Identify which cell holds the provided text, then report its [x, y] central coordinate. 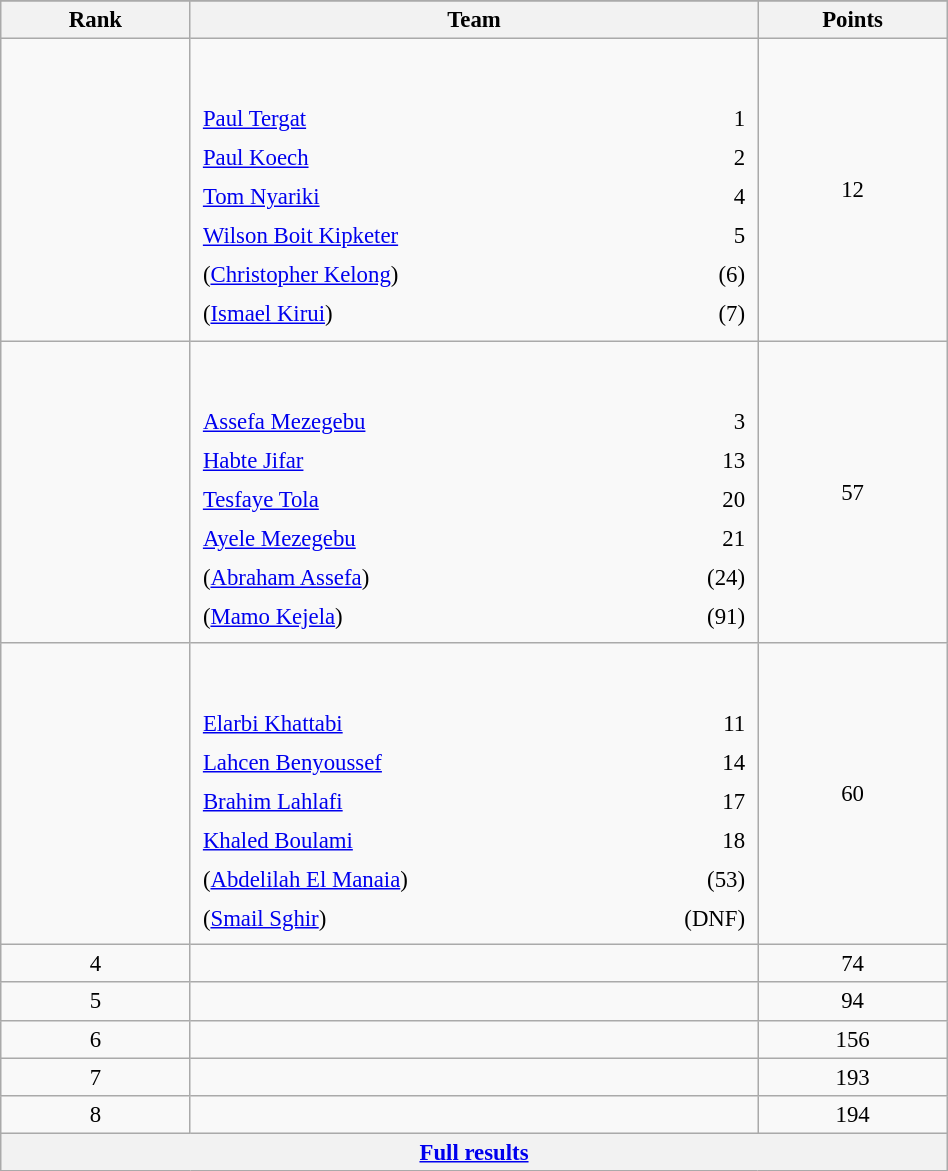
193 [852, 1077]
60 [852, 794]
20 [692, 499]
1 [708, 119]
3 [692, 421]
Tom Nyariki [432, 197]
94 [852, 1002]
Elarbi Khattabi 11 Lahcen Benyoussef 14 Brahim Lahlafi 17 Khaled Boulami 18 (Abdelilah El Manaia) (53) (Smail Sghir) (DNF) [474, 794]
(6) [708, 275]
Khaled Boulami [404, 840]
Habte Jifar [414, 460]
(53) [682, 880]
21 [692, 538]
7 [96, 1077]
(Abraham Assefa) [414, 577]
14 [682, 762]
(Mamo Kejela) [414, 616]
156 [852, 1039]
11 [682, 723]
12 [852, 190]
(Smail Sghir) [404, 919]
Full results [474, 1152]
Points [852, 20]
Lahcen Benyoussef [404, 762]
6 [96, 1039]
Paul Tergat 1 Paul Koech 2 Tom Nyariki 4 Wilson Boit Kipketer 5 (Christopher Kelong) (6) (Ismael Kirui) (7) [474, 190]
(91) [692, 616]
(7) [708, 314]
Elarbi Khattabi [404, 723]
Tesfaye Tola [414, 499]
17 [682, 801]
194 [852, 1114]
13 [692, 460]
Paul Koech [432, 158]
Paul Tergat [432, 119]
(DNF) [682, 919]
74 [852, 964]
(Ismael Kirui) [432, 314]
(Abdelilah El Manaia) [404, 880]
Rank [96, 20]
Assefa Mezegebu 3 Habte Jifar 13 Tesfaye Tola 20 Ayele Mezegebu 21 (Abraham Assefa) (24) (Mamo Kejela) (91) [474, 492]
18 [682, 840]
8 [96, 1114]
57 [852, 492]
(Christopher Kelong) [432, 275]
Wilson Boit Kipketer [432, 236]
2 [708, 158]
(24) [692, 577]
Team [474, 20]
Ayele Mezegebu [414, 538]
Brahim Lahlafi [404, 801]
Assefa Mezegebu [414, 421]
